Pinpoint the cell where the given text exists, returning its [X, Y] midpoint coordinate. 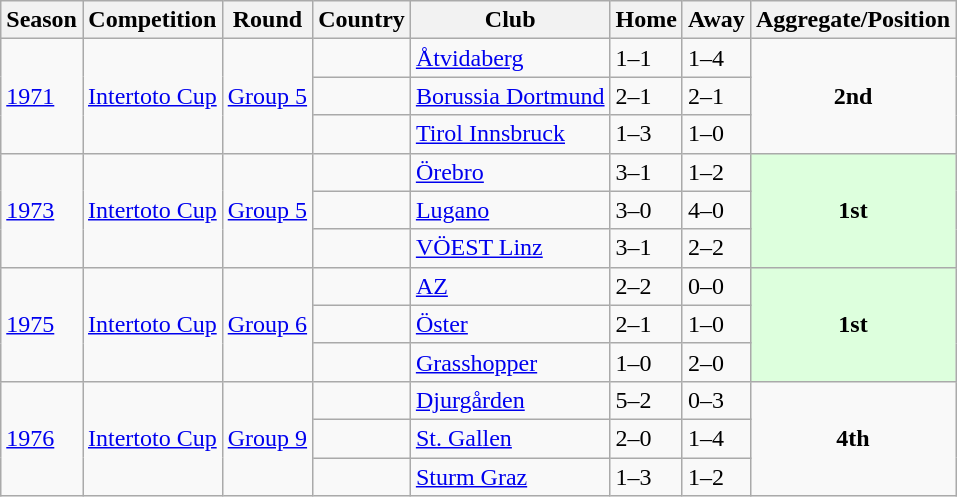
St. Gallen [510, 438]
0–0 [716, 286]
Country [362, 20]
1975 [42, 324]
4th [852, 438]
Djurgården [510, 400]
Tirol Innsbruck [510, 134]
Grasshopper [510, 362]
3–0 [646, 210]
1–1 [646, 58]
Lugano [510, 210]
0–3 [716, 400]
Group 9 [267, 438]
Borussia Dortmund [510, 96]
2nd [852, 96]
Sturm Graz [510, 477]
Club [510, 20]
1973 [42, 210]
Home [646, 20]
Competition [152, 20]
Round [267, 20]
VÖEST Linz [510, 248]
Group 6 [267, 324]
4–0 [716, 210]
5–2 [646, 400]
Aggregate/Position [852, 20]
1971 [42, 96]
Öster [510, 324]
AZ [510, 286]
Away [716, 20]
1976 [42, 438]
Åtvidaberg [510, 58]
Örebro [510, 172]
Season [42, 20]
